Return the (x, y) coordinate for the center point of the cell that contains the specified text.  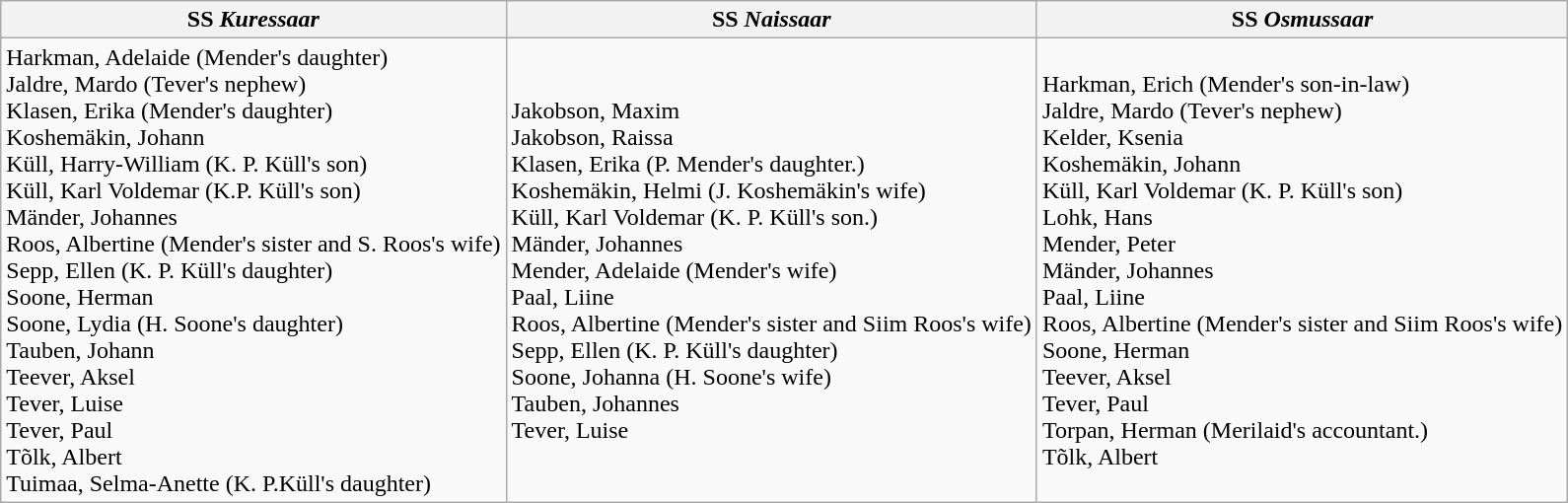
SS Kuressaar (253, 20)
SS Osmussaar (1302, 20)
SS Naissaar (771, 20)
